Provide the [x, y] coordinate of the cell's center where the given text is located.  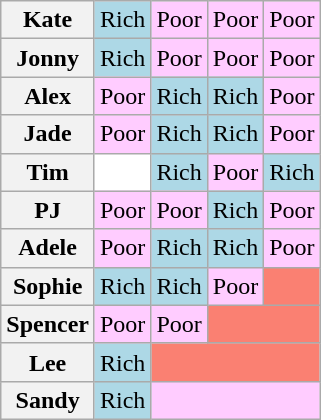
Alex [48, 96]
Jade [48, 134]
Spencer [48, 324]
Jonny [48, 58]
Lee [48, 362]
Kate [48, 20]
Sophie [48, 286]
PJ [48, 210]
Tim [48, 172]
Sandy [48, 400]
Adele [48, 248]
